Find where the given text appears and provide that cell's center as [X, Y] coordinate. 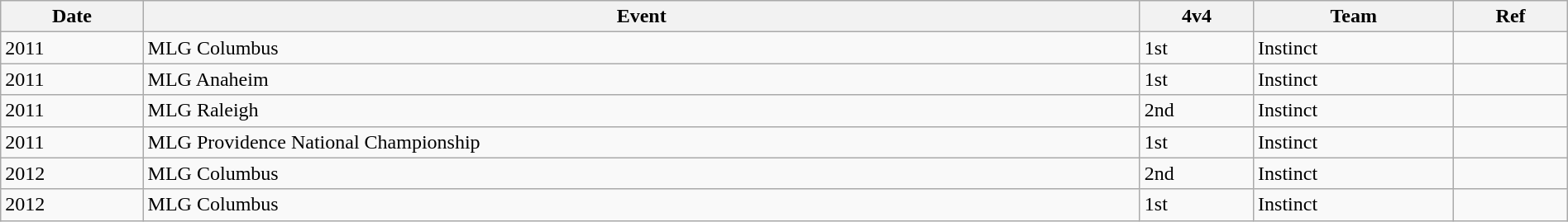
Date [72, 17]
MLG Providence National Championship [642, 142]
MLG Raleigh [642, 111]
Team [1354, 17]
4v4 [1196, 17]
Event [642, 17]
Ref [1510, 17]
MLG Anaheim [642, 79]
